Identify which cell holds the provided text, then report its (x, y) central coordinate. 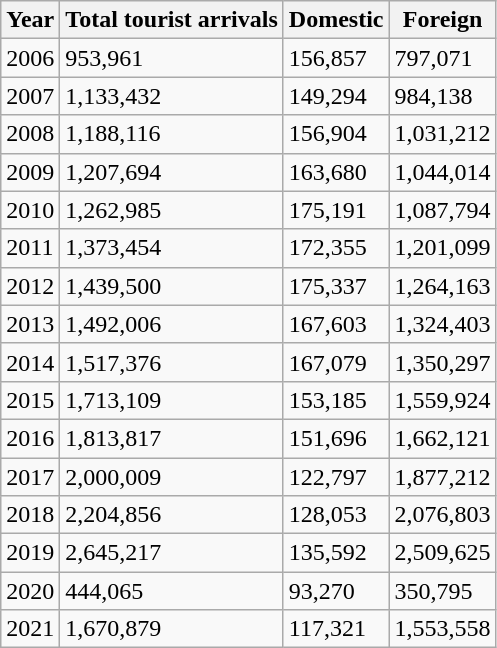
2015 (30, 400)
135,592 (336, 553)
1,201,099 (442, 248)
2007 (30, 96)
953,961 (172, 58)
151,696 (336, 438)
156,857 (336, 58)
2,645,217 (172, 553)
167,603 (336, 324)
2018 (30, 515)
2006 (30, 58)
2019 (30, 553)
122,797 (336, 477)
2020 (30, 591)
2,076,803 (442, 515)
444,065 (172, 591)
1,324,403 (442, 324)
2013 (30, 324)
2,204,856 (172, 515)
797,071 (442, 58)
93,270 (336, 591)
2010 (30, 210)
1,492,006 (172, 324)
1,264,163 (442, 286)
1,031,212 (442, 134)
350,795 (442, 591)
Year (30, 20)
Total tourist arrivals (172, 20)
2012 (30, 286)
984,138 (442, 96)
128,053 (336, 515)
1,044,014 (442, 172)
1,877,212 (442, 477)
1,087,794 (442, 210)
1,713,109 (172, 400)
1,670,879 (172, 629)
1,553,558 (442, 629)
1,373,454 (172, 248)
153,185 (336, 400)
163,680 (336, 172)
2021 (30, 629)
2016 (30, 438)
175,337 (336, 286)
1,559,924 (442, 400)
1,262,985 (172, 210)
1,517,376 (172, 362)
1,662,121 (442, 438)
156,904 (336, 134)
117,321 (336, 629)
2011 (30, 248)
1,350,297 (442, 362)
1,439,500 (172, 286)
2017 (30, 477)
1,813,817 (172, 438)
1,188,116 (172, 134)
2,509,625 (442, 553)
175,191 (336, 210)
172,355 (336, 248)
1,133,432 (172, 96)
1,207,694 (172, 172)
2009 (30, 172)
2008 (30, 134)
Domestic (336, 20)
Foreign (442, 20)
2014 (30, 362)
149,294 (336, 96)
2,000,009 (172, 477)
167,079 (336, 362)
